Pinpoint the cell where the given text exists, returning its (x, y) midpoint coordinate. 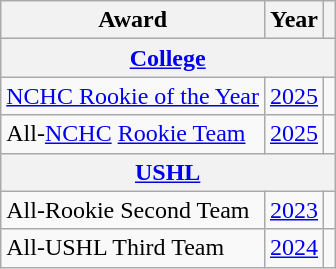
2023 (294, 210)
All-Rookie Second Team (133, 210)
USHL (168, 172)
All-USHL Third Team (133, 248)
2024 (294, 248)
NCHC Rookie of the Year (133, 96)
College (168, 58)
Year (294, 20)
Award (133, 20)
All-NCHC Rookie Team (133, 134)
